Return (x, y) of the center of cell containing provided text 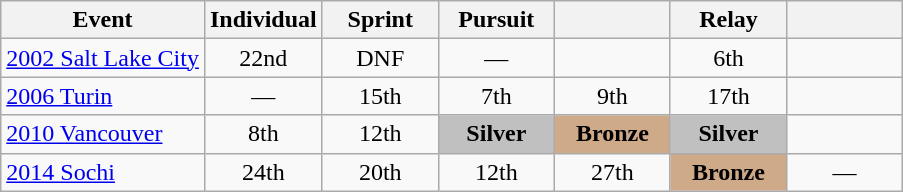
2002 Salt Lake City (103, 58)
2010 Vancouver (103, 134)
Sprint (380, 20)
20th (380, 172)
Relay (728, 20)
15th (380, 96)
9th (612, 96)
Individual (263, 20)
2014 Sochi (103, 172)
27th (612, 172)
2006 Turin (103, 96)
8th (263, 134)
22nd (263, 58)
Event (103, 20)
Pursuit (496, 20)
7th (496, 96)
DNF (380, 58)
6th (728, 58)
17th (728, 96)
24th (263, 172)
